Find where the given text appears and provide that cell's center as (x, y) coordinate. 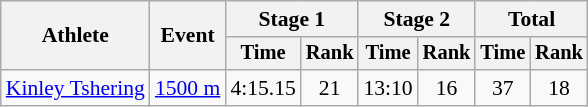
13:10 (388, 88)
4:15.15 (262, 88)
37 (502, 88)
Stage 1 (292, 19)
Kinley Tshering (76, 88)
21 (330, 88)
18 (559, 88)
Athlete (76, 36)
1500 m (188, 88)
Stage 2 (416, 19)
Event (188, 36)
Total (531, 19)
16 (447, 88)
